Provide the (x, y) coordinate of the cell's center where the given text is located.  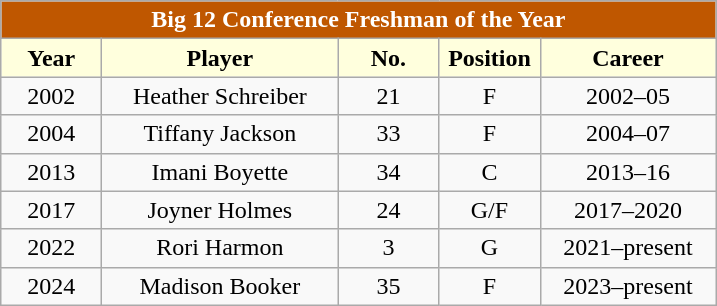
2002–05 (628, 96)
No. (388, 58)
21 (388, 96)
33 (388, 134)
G (490, 248)
34 (388, 172)
Joyner Holmes (220, 210)
G/F (490, 210)
Player (220, 58)
2024 (52, 286)
2022 (52, 248)
35 (388, 286)
C (490, 172)
24 (388, 210)
Imani Boyette (220, 172)
Heather Schreiber (220, 96)
2017 (52, 210)
2002 (52, 96)
Tiffany Jackson (220, 134)
2023–present (628, 286)
Big 12 Conference Freshman of the Year (358, 20)
2013–16 (628, 172)
2021–present (628, 248)
Position (490, 58)
Rori Harmon (220, 248)
2004 (52, 134)
2013 (52, 172)
Madison Booker (220, 286)
Career (628, 58)
Year (52, 58)
3 (388, 248)
2017–2020 (628, 210)
2004–07 (628, 134)
